Capture the cell that displays the provided text and extract its [x, y] central coordinate. 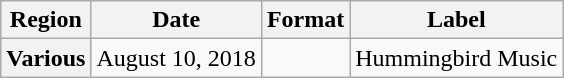
Format [305, 20]
Date [176, 20]
Various [46, 58]
Label [456, 20]
Region [46, 20]
Hummingbird Music [456, 58]
August 10, 2018 [176, 58]
